For the text-containing cell, return its midpoint in [x, y] coordinate format. 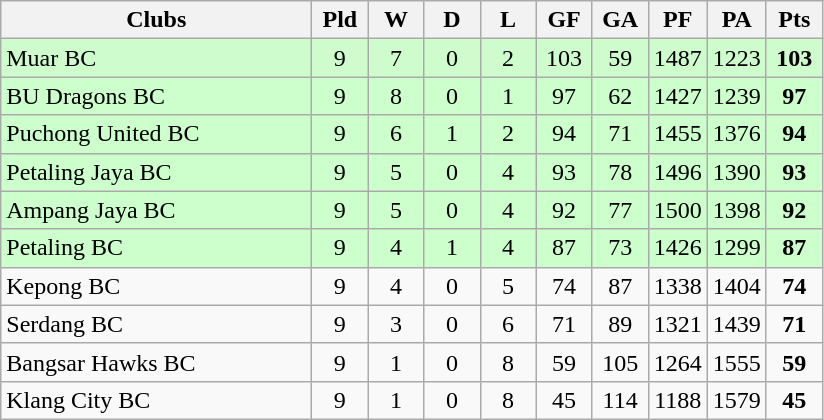
Clubs [156, 20]
GF [564, 20]
1188 [678, 400]
1338 [678, 286]
73 [620, 248]
BU Dragons BC [156, 96]
1404 [736, 286]
GA [620, 20]
77 [620, 210]
114 [620, 400]
1579 [736, 400]
1455 [678, 134]
Pts [794, 20]
1223 [736, 58]
7 [396, 58]
1398 [736, 210]
3 [396, 324]
L [508, 20]
Klang City BC [156, 400]
Petaling Jaya BC [156, 172]
Muar BC [156, 58]
1439 [736, 324]
Puchong United BC [156, 134]
78 [620, 172]
W [396, 20]
1299 [736, 248]
Pld [340, 20]
1555 [736, 362]
1264 [678, 362]
1390 [736, 172]
1487 [678, 58]
PF [678, 20]
1426 [678, 248]
1500 [678, 210]
89 [620, 324]
Serdang BC [156, 324]
1239 [736, 96]
1496 [678, 172]
Petaling BC [156, 248]
PA [736, 20]
D [452, 20]
Bangsar Hawks BC [156, 362]
1427 [678, 96]
105 [620, 362]
1321 [678, 324]
Kepong BC [156, 286]
1376 [736, 134]
62 [620, 96]
Ampang Jaya BC [156, 210]
